Provide the (x, y) coordinate of the cell's center where the given text is located.  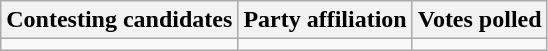
Votes polled (480, 20)
Party affiliation (325, 20)
Contesting candidates (120, 20)
